Provide the [x, y] coordinate of the cell's center where the given text is located.  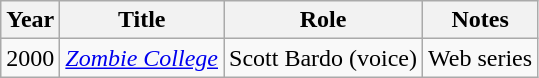
Year [30, 20]
Title [142, 20]
Notes [480, 20]
Web series [480, 58]
Scott Bardo (voice) [324, 58]
Zombie College [142, 58]
Role [324, 20]
2000 [30, 58]
